Scan for the cell matching the given text and deliver its [x, y] coordinate at center. 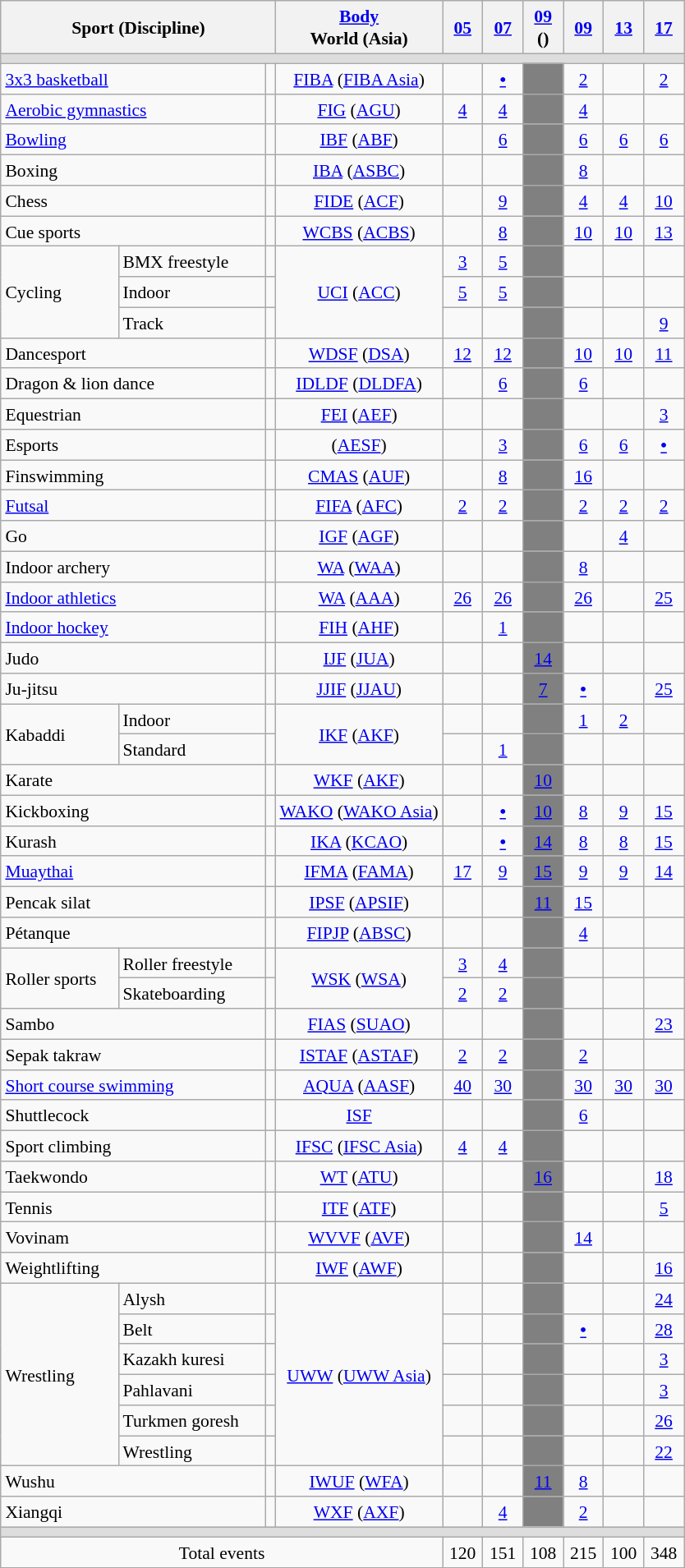
WDSF (DSA) [360, 353]
FIPJP (ABSC) [360, 933]
IBF (ABF) [360, 140]
Alysh [192, 1298]
WSK (WSA) [360, 978]
CMAS (AUF) [360, 475]
IJF (JUA) [360, 657]
09() [544, 27]
IFSC (IFSC Asia) [360, 1145]
Pahlavani [192, 1390]
WAKO (WAKO Asia) [360, 810]
ITF (ATF) [360, 1207]
Kickboxing [133, 810]
Indoor hockey [133, 628]
Muaythai [133, 871]
22 [664, 1451]
28 [664, 1329]
UCI (ACC) [360, 292]
Turkmen goresh [192, 1421]
Pétanque [133, 933]
Finswimming [133, 475]
FIBA (FIBA Asia) [360, 79]
IBA (ASBC) [360, 169]
Cycling [59, 292]
Kurash [133, 841]
Roller sports [59, 978]
(AESF) [360, 445]
Short course swimming [133, 1084]
Dragon & lion dance [133, 383]
Kabaddi [59, 734]
UWW (UWW Asia) [360, 1375]
FIDE (ACF) [360, 200]
Judo [133, 657]
IDLDF (DLDFA) [360, 383]
Total events [222, 1552]
Ju-jitsu [133, 688]
Track [192, 322]
AQUA (AASF) [360, 1084]
Equestrian [133, 414]
FIG (AGU) [360, 108]
Standard [192, 749]
Boxing [133, 169]
Pencak silat [133, 902]
BMX freestyle [192, 261]
100 [624, 1552]
FIFA (AFC) [360, 506]
Sport climbing [133, 1145]
Tennis [133, 1207]
23 [664, 1023]
Futsal [133, 506]
3x3 basketball [133, 79]
Roller freestyle [192, 963]
348 [664, 1552]
Xiangqi [133, 1511]
BodyWorld (Asia) [360, 27]
120 [463, 1552]
ISTAF (ASTAF) [360, 1055]
40 [463, 1084]
Weightlifting [133, 1268]
Indoor archery [133, 567]
Skateboarding [192, 994]
Indoor athletics [133, 596]
Dancesport [133, 353]
07 [503, 27]
18 [664, 1176]
WXF (AXF) [360, 1511]
IPSF (APSIF) [360, 902]
WT (ATU) [360, 1176]
Taekwondo [133, 1176]
FIAS (SUAO) [360, 1023]
IFMA (FAMA) [360, 871]
7 [544, 688]
Aerobic gymnastics [133, 108]
Belt [192, 1329]
Karate [133, 780]
WKF (AKF) [360, 780]
Vovinam [133, 1237]
FIH (AHF) [360, 628]
09 [583, 27]
WA (WAA) [360, 567]
IWUF (WFA) [360, 1482]
FEI (AEF) [360, 414]
Kazakh kuresi [192, 1359]
Cue sports [133, 232]
JJIF (JJAU) [360, 688]
WCBS (ACBS) [360, 232]
Shuttlecock [133, 1115]
IWF (AWF) [360, 1268]
108 [544, 1552]
151 [503, 1552]
05 [463, 27]
WA (AAA) [360, 596]
IKF (AKF) [360, 734]
Sport (Discipline) [138, 27]
Bowling [133, 140]
Esports [133, 445]
IKA (KCAO) [360, 841]
24 [664, 1298]
Wushu [133, 1482]
Sambo [133, 1023]
Chess [133, 200]
Sepak takraw [133, 1055]
Go [133, 536]
WVVF (AVF) [360, 1237]
IGF (AGF) [360, 536]
ISF [360, 1115]
215 [583, 1552]
